Extract the (X, Y) coordinate from the center of the cell holding the provided text.  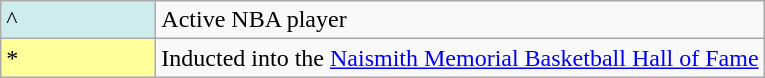
^ (78, 20)
Active NBA player (460, 20)
Inducted into the Naismith Memorial Basketball Hall of Fame (460, 58)
* (78, 58)
